Detect which cell encompasses the target text, then output its (x, y) center coordinate. 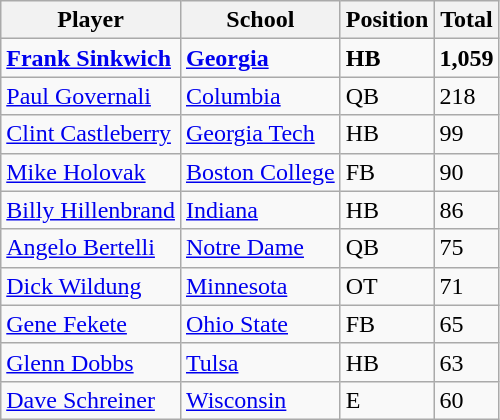
School (260, 20)
Position (387, 20)
Dick Wildung (91, 286)
Minnesota (260, 286)
Georgia (260, 58)
Player (91, 20)
86 (466, 210)
Georgia Tech (260, 134)
71 (466, 286)
99 (466, 134)
Columbia (260, 96)
60 (466, 400)
65 (466, 324)
Indiana (260, 210)
Paul Governali (91, 96)
Ohio State (260, 324)
Clint Castleberry (91, 134)
OT (387, 286)
63 (466, 362)
Dave Schreiner (91, 400)
Billy Hillenbrand (91, 210)
E (387, 400)
90 (466, 172)
75 (466, 248)
Frank Sinkwich (91, 58)
Total (466, 20)
1,059 (466, 58)
Boston College (260, 172)
Gene Fekete (91, 324)
Mike Holovak (91, 172)
218 (466, 96)
Angelo Bertelli (91, 248)
Glenn Dobbs (91, 362)
Wisconsin (260, 400)
Tulsa (260, 362)
Notre Dame (260, 248)
